Return the [x, y] coordinate for the center point of the cell that contains the specified text.  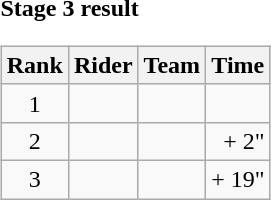
2 [34, 141]
Rider [103, 65]
Team [172, 65]
1 [34, 103]
Time [238, 65]
+ 19" [238, 179]
3 [34, 179]
+ 2" [238, 141]
Rank [34, 65]
